Scan for the cell matching the given text and deliver its [x, y] coordinate at center. 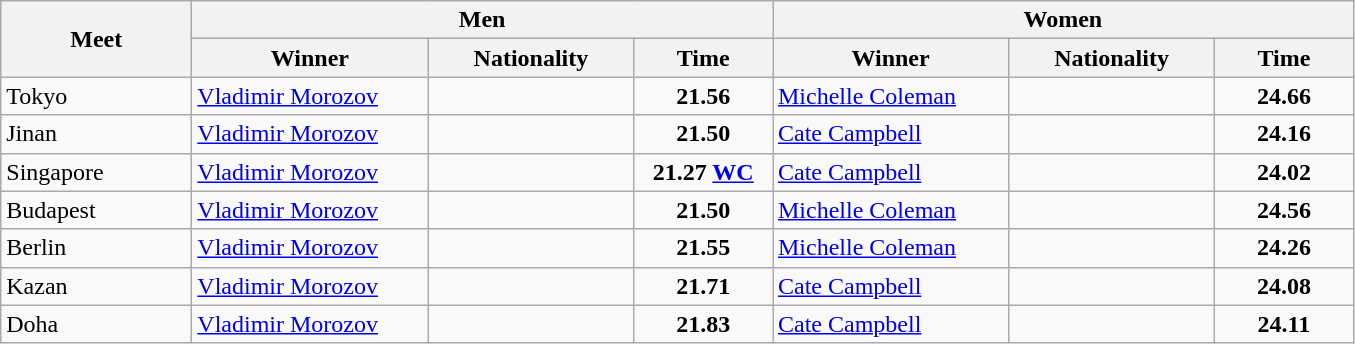
24.11 [1284, 324]
Berlin [96, 248]
24.56 [1284, 210]
24.08 [1284, 286]
Women [1062, 20]
24.66 [1284, 96]
21.83 [704, 324]
Singapore [96, 172]
Meet [96, 39]
21.71 [704, 286]
24.02 [1284, 172]
24.16 [1284, 134]
Tokyo [96, 96]
Doha [96, 324]
21.55 [704, 248]
Budapest [96, 210]
Men [482, 20]
Jinan [96, 134]
21.56 [704, 96]
Kazan [96, 286]
24.26 [1284, 248]
21.27 WC [704, 172]
